Determine the (x, y) coordinate at the center of the cell enclosing the given text.  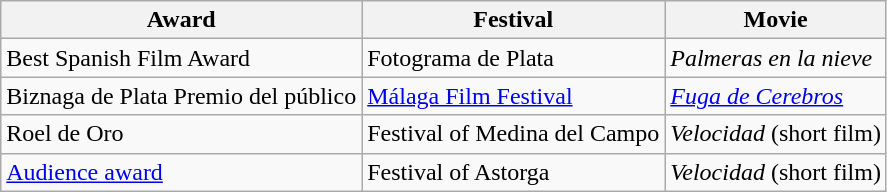
Fotograma de Plata (514, 58)
Fuga de Cerebros (776, 96)
Best Spanish Film Award (182, 58)
Audience award (182, 172)
Award (182, 20)
Palmeras en la nieve (776, 58)
Roel de Oro (182, 134)
Festival (514, 20)
Málaga Film Festival (514, 96)
Movie (776, 20)
Festival of Medina del Campo (514, 134)
Festival of Astorga (514, 172)
Biznaga de Plata Premio del público (182, 96)
